From the cell containing the given text, extract its center point as [x, y] coordinate. 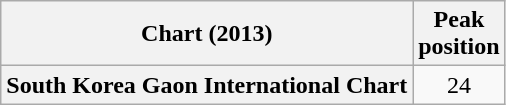
Chart (2013) [207, 34]
24 [459, 85]
South Korea Gaon International Chart [207, 85]
Peakposition [459, 34]
